From the cell containing the given text, extract its center point as (x, y) coordinate. 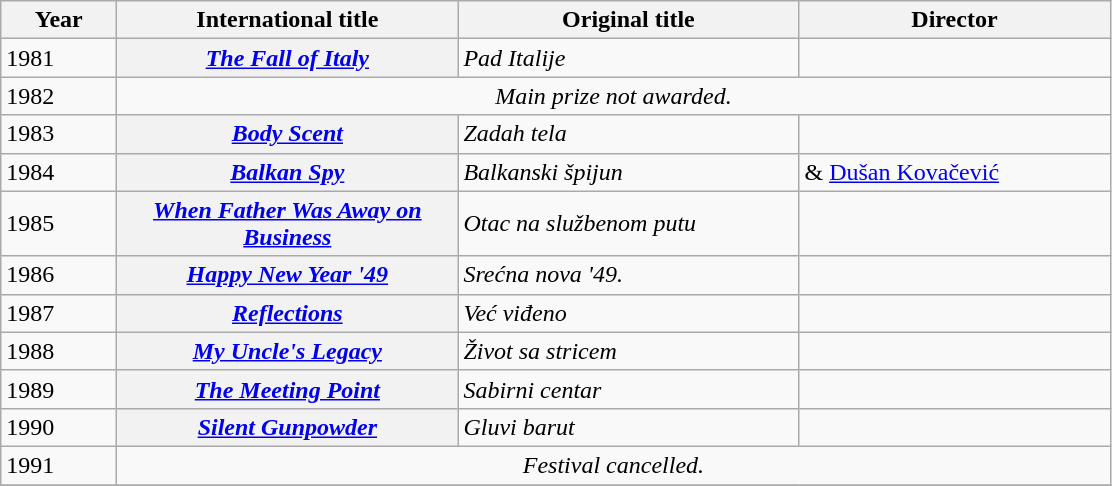
Gluvi barut (628, 427)
Balkanski špijun (628, 172)
1986 (59, 275)
Reflections (288, 313)
My Uncle's Legacy (288, 351)
Otac na službenom putu (628, 224)
1990 (59, 427)
Happy New Year '49 (288, 275)
International title (288, 20)
Year (59, 20)
Silent Gunpowder (288, 427)
Život sa stricem (628, 351)
Balkan Spy (288, 172)
1985 (59, 224)
1982 (59, 96)
The Meeting Point (288, 389)
Director (954, 20)
& Dušan Kovačević (954, 172)
Festival cancelled. (614, 465)
1988 (59, 351)
Main prize not awarded. (614, 96)
Sabirni centar (628, 389)
Body Scent (288, 134)
When Father Was Away on Business (288, 224)
Zadah tela (628, 134)
1987 (59, 313)
1981 (59, 58)
1989 (59, 389)
1991 (59, 465)
1983 (59, 134)
The Fall of Italy (288, 58)
1984 (59, 172)
Srećna nova '49. (628, 275)
Već viđeno (628, 313)
Pad Italije (628, 58)
Original title (628, 20)
